From the cell containing the given text, extract its center point as [x, y] coordinate. 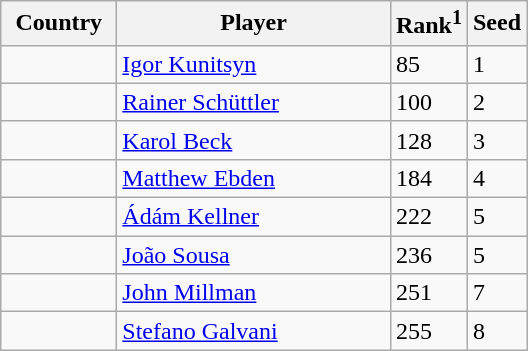
Rainer Schüttler [254, 102]
2 [496, 102]
100 [428, 102]
Player [254, 24]
4 [496, 178]
128 [428, 140]
1 [496, 64]
7 [496, 293]
Stefano Galvani [254, 331]
João Sousa [254, 255]
8 [496, 331]
Rank1 [428, 24]
3 [496, 140]
251 [428, 293]
Igor Kunitsyn [254, 64]
John Millman [254, 293]
255 [428, 331]
Ádám Kellner [254, 217]
Country [59, 24]
Matthew Ebden [254, 178]
85 [428, 64]
236 [428, 255]
184 [428, 178]
Seed [496, 24]
Karol Beck [254, 140]
222 [428, 217]
